For the text-containing cell, return its midpoint in (X, Y) coordinate format. 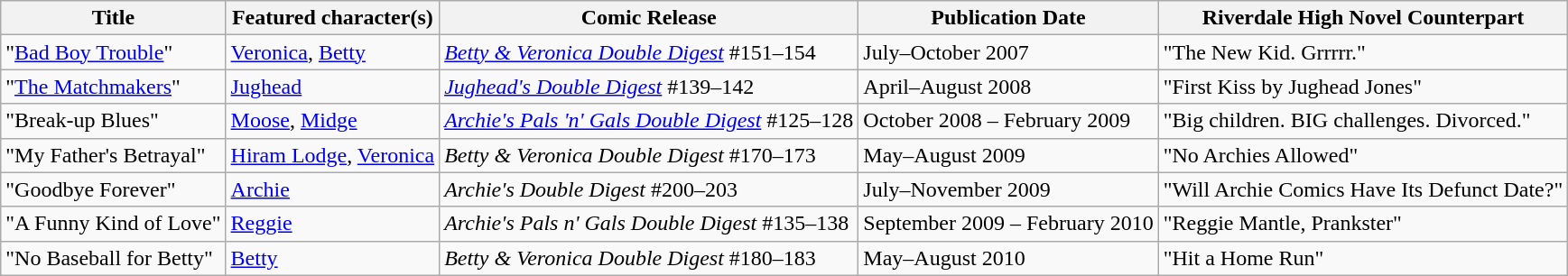
September 2009 – February 2010 (1008, 224)
Featured character(s) (332, 18)
Hiram Lodge, Veronica (332, 155)
"No Baseball for Betty" (114, 258)
Betty & Veronica Double Digest #170–173 (649, 155)
Archie's Pals 'n' Gals Double Digest #125–128 (649, 121)
Archie's Double Digest #200–203 (649, 189)
Jughead (332, 87)
October 2008 – February 2009 (1008, 121)
"First Kiss by Jughead Jones" (1363, 87)
July–October 2007 (1008, 52)
"No Archies Allowed" (1363, 155)
"The Matchmakers" (114, 87)
April–August 2008 (1008, 87)
"Hit a Home Run" (1363, 258)
Betty & Veronica Double Digest #180–183 (649, 258)
Riverdale High Novel Counterpart (1363, 18)
Publication Date (1008, 18)
Archie (332, 189)
Archie's Pals n' Gals Double Digest #135–138 (649, 224)
Veronica, Betty (332, 52)
Betty & Veronica Double Digest #151–154 (649, 52)
"Will Archie Comics Have Its Defunct Date?" (1363, 189)
Title (114, 18)
Jughead's Double Digest #139–142 (649, 87)
Moose, Midge (332, 121)
Reggie (332, 224)
"Goodbye Forever" (114, 189)
Betty (332, 258)
"Big children. BIG challenges. Divorced." (1363, 121)
May–August 2009 (1008, 155)
"Bad Boy Trouble" (114, 52)
Comic Release (649, 18)
"Reggie Mantle, Prankster" (1363, 224)
"Break-up Blues" (114, 121)
"My Father's Betrayal" (114, 155)
July–November 2009 (1008, 189)
"The New Kid. Grrrrr." (1363, 52)
"A Funny Kind of Love" (114, 224)
May–August 2010 (1008, 258)
